Scan for the cell matching the given text and deliver its (x, y) coordinate at center. 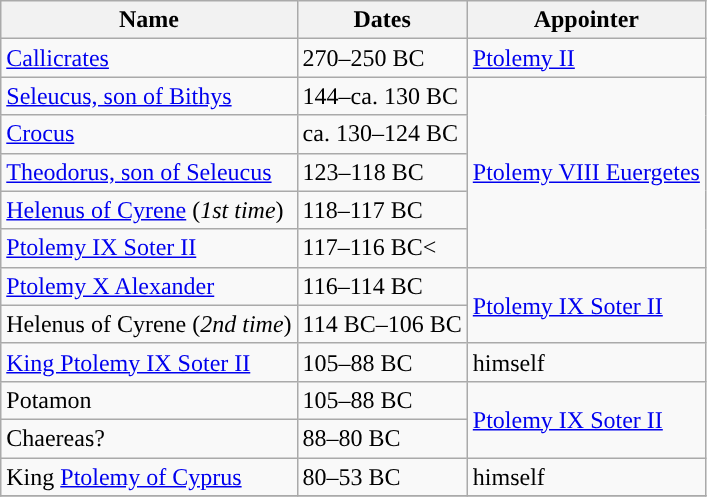
Seleucus, son of Bithys (149, 96)
Potamon (149, 400)
116–114 BC (382, 286)
88–80 BC (382, 438)
117–116 BC< (382, 248)
Ptolemy VIII Euergetes (586, 172)
ca. 130–124 BC (382, 134)
Helenus of Cyrene (1st time) (149, 210)
Callicrates (149, 58)
118–117 BC (382, 210)
Theodorus, son of Seleucus (149, 172)
144–ca. 130 BC (382, 96)
Dates (382, 20)
Crocus (149, 134)
Helenus of Cyrene (2nd time) (149, 324)
Name (149, 20)
80–53 BC (382, 477)
270–250 BC (382, 58)
Appointer (586, 20)
123–118 BC (382, 172)
Chaereas? (149, 438)
114 BC–106 BC (382, 324)
Ptolemy X Alexander (149, 286)
King Ptolemy IX Soter II (149, 362)
King Ptolemy of Cyprus (149, 477)
Ptolemy II (586, 58)
